Extract the (x, y) coordinate from the center of the cell holding the provided text.  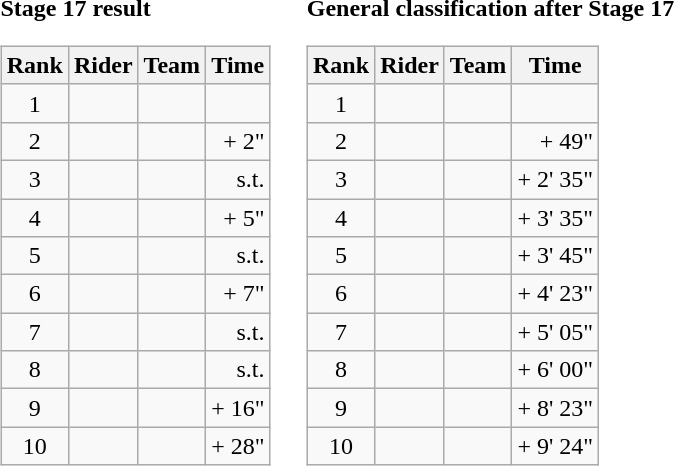
+ 6' 00" (556, 370)
+ 8' 23" (556, 408)
+ 2' 35" (556, 179)
+ 4' 23" (556, 294)
+ 2" (238, 141)
+ 5" (238, 217)
+ 7" (238, 294)
+ 16" (238, 408)
+ 9' 24" (556, 446)
+ 49" (556, 141)
+ 28" (238, 446)
+ 3' 45" (556, 256)
+ 5' 05" (556, 332)
+ 3' 35" (556, 217)
